Find where the given text appears and provide that cell's center as [X, Y] coordinate. 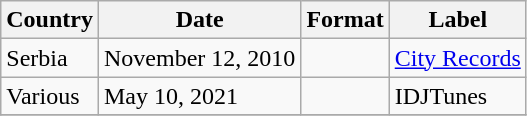
IDJTunes [458, 96]
Format [345, 20]
Various [50, 96]
May 10, 2021 [199, 96]
Country [50, 20]
Date [199, 20]
City Records [458, 58]
November 12, 2010 [199, 58]
Label [458, 20]
Serbia [50, 58]
